Capture the cell that displays the provided text and extract its [X, Y] central coordinate. 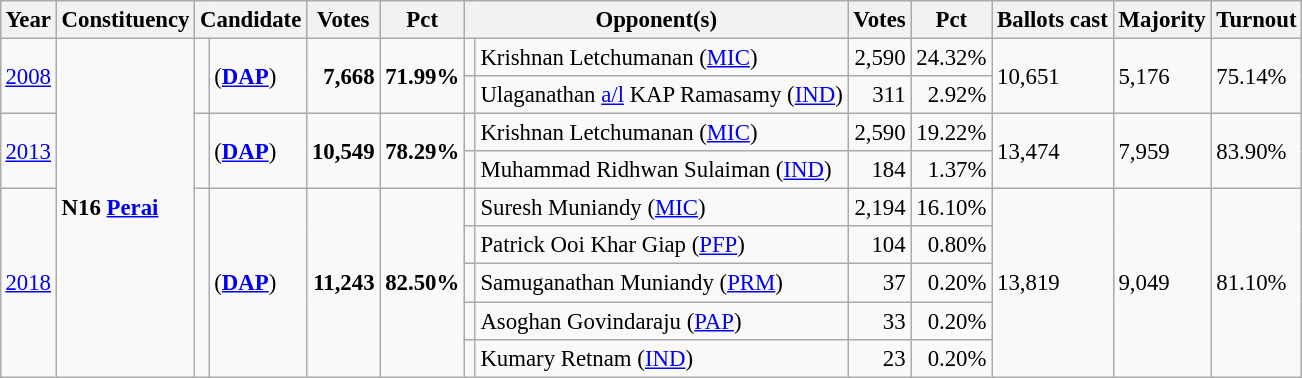
2.92% [952, 95]
0.80% [952, 245]
104 [880, 245]
2,194 [880, 208]
Ulaganathan a/l KAP Ramasamy (IND) [662, 95]
81.10% [1256, 283]
N16 Perai [125, 207]
Muhammad Ridhwan Sulaiman (IND) [662, 170]
11,243 [344, 283]
19.22% [952, 133]
75.14% [1256, 76]
82.50% [422, 283]
184 [880, 170]
1.37% [952, 170]
2013 [28, 152]
Samuganathan Muniandy (PRM) [662, 283]
Turnout [1256, 20]
7,668 [344, 76]
13,819 [1052, 283]
Year [28, 20]
16.10% [952, 208]
2018 [28, 283]
24.32% [952, 57]
Opponent(s) [656, 20]
Patrick Ooi Khar Giap (PFP) [662, 245]
5,176 [1162, 76]
33 [880, 321]
Constituency [125, 20]
9,049 [1162, 283]
311 [880, 95]
Suresh Muniandy (MIC) [662, 208]
78.29% [422, 152]
Ballots cast [1052, 20]
37 [880, 283]
13,474 [1052, 152]
23 [880, 358]
2008 [28, 76]
71.99% [422, 76]
7,959 [1162, 152]
10,651 [1052, 76]
Asoghan Govindaraju (PAP) [662, 321]
83.90% [1256, 152]
10,549 [344, 152]
Majority [1162, 20]
Candidate [251, 20]
Kumary Retnam (IND) [662, 358]
